Output the [x, y] coordinate of the center of the cell containing the given text.  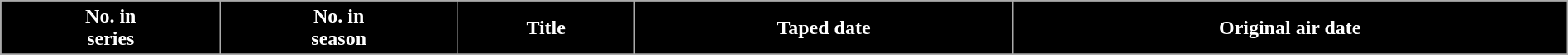
No. inseason [339, 28]
Taped date [824, 28]
Title [546, 28]
Original air date [1290, 28]
No. inseries [111, 28]
